Provide the [X, Y] coordinate of the cell's center where the given text is located.  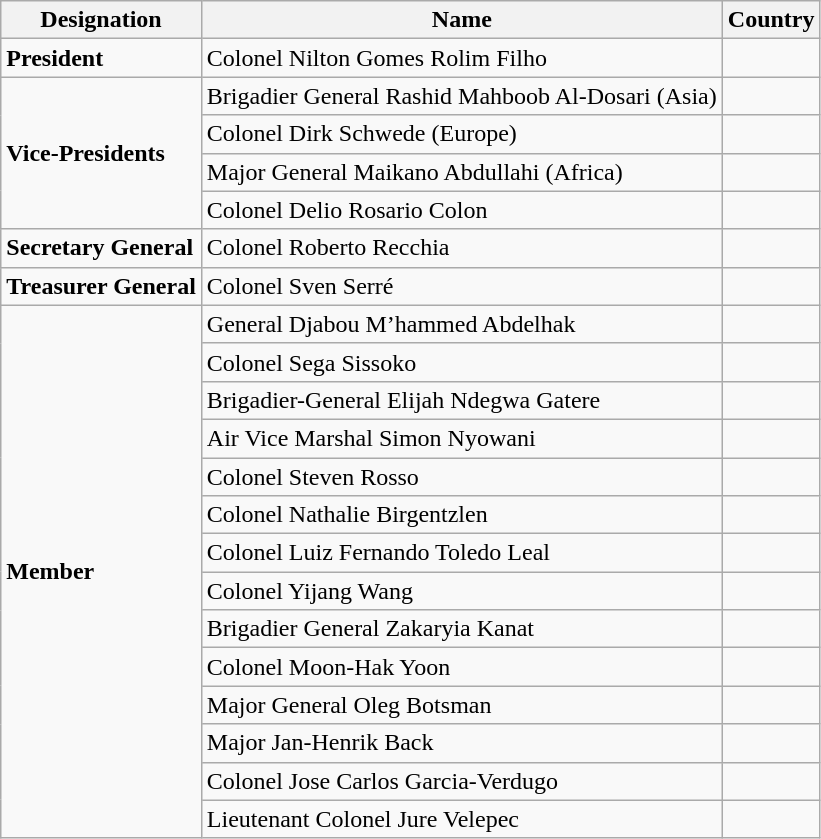
Colonel Delio Rosario Colon [462, 210]
Colonel Sven Serré [462, 286]
Member [102, 572]
Colonel Nathalie Birgentzlen [462, 515]
Major General Maikano Abdullahi (Africa) [462, 172]
Colonel Roberto Recchia [462, 248]
Secretary General [102, 248]
Lieutenant Colonel Jure Velepec [462, 819]
Colonel Moon-Hak Yoon [462, 667]
Designation [102, 20]
Brigadier-General Elijah Ndegwa Gatere [462, 400]
Treasurer General [102, 286]
Colonel Dirk Schwede (Europe) [462, 134]
Colonel Steven Rosso [462, 477]
Name [462, 20]
President [102, 58]
Air Vice Marshal Simon Nyowani [462, 438]
Brigadier General Zakaryia Kanat [462, 629]
Colonel Luiz Fernando Toledo Leal [462, 553]
Vice-Presidents [102, 153]
Colonel Nilton Gomes Rolim Filho [462, 58]
Major General Oleg Botsman [462, 705]
Colonel Yijang Wang [462, 591]
Colonel Jose Carlos Garcia-Verdugo [462, 781]
General Djabou M’hammed Abdelhak [462, 324]
Colonel Sega Sissoko [462, 362]
Brigadier General Rashid Mahboob Al-Dosari (Asia) [462, 96]
Major Jan-Henrik Back [462, 743]
Country [771, 20]
